For the text-containing cell, return its midpoint in (X, Y) coordinate format. 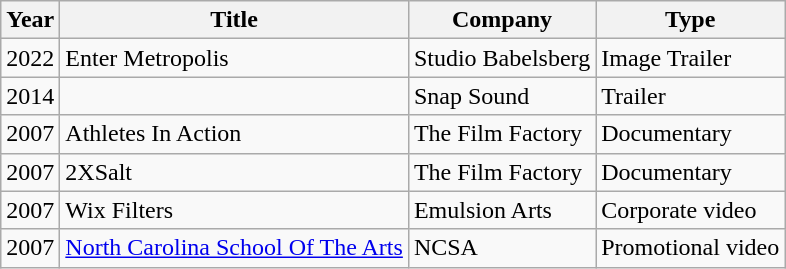
Emulsion Arts (502, 210)
Trailer (690, 96)
Studio Babelsberg (502, 58)
Athletes In Action (234, 134)
2022 (30, 58)
Company (502, 20)
Year (30, 20)
Promotional video (690, 248)
Enter Metropolis (234, 58)
Wix Filters (234, 210)
NCSA (502, 248)
2XSalt (234, 172)
North Carolina School Of The Arts (234, 248)
2014 (30, 96)
Corporate video (690, 210)
Type (690, 20)
Snap Sound (502, 96)
Image Trailer (690, 58)
Title (234, 20)
